Detect which cell encompasses the target text, then output its [x, y] center coordinate. 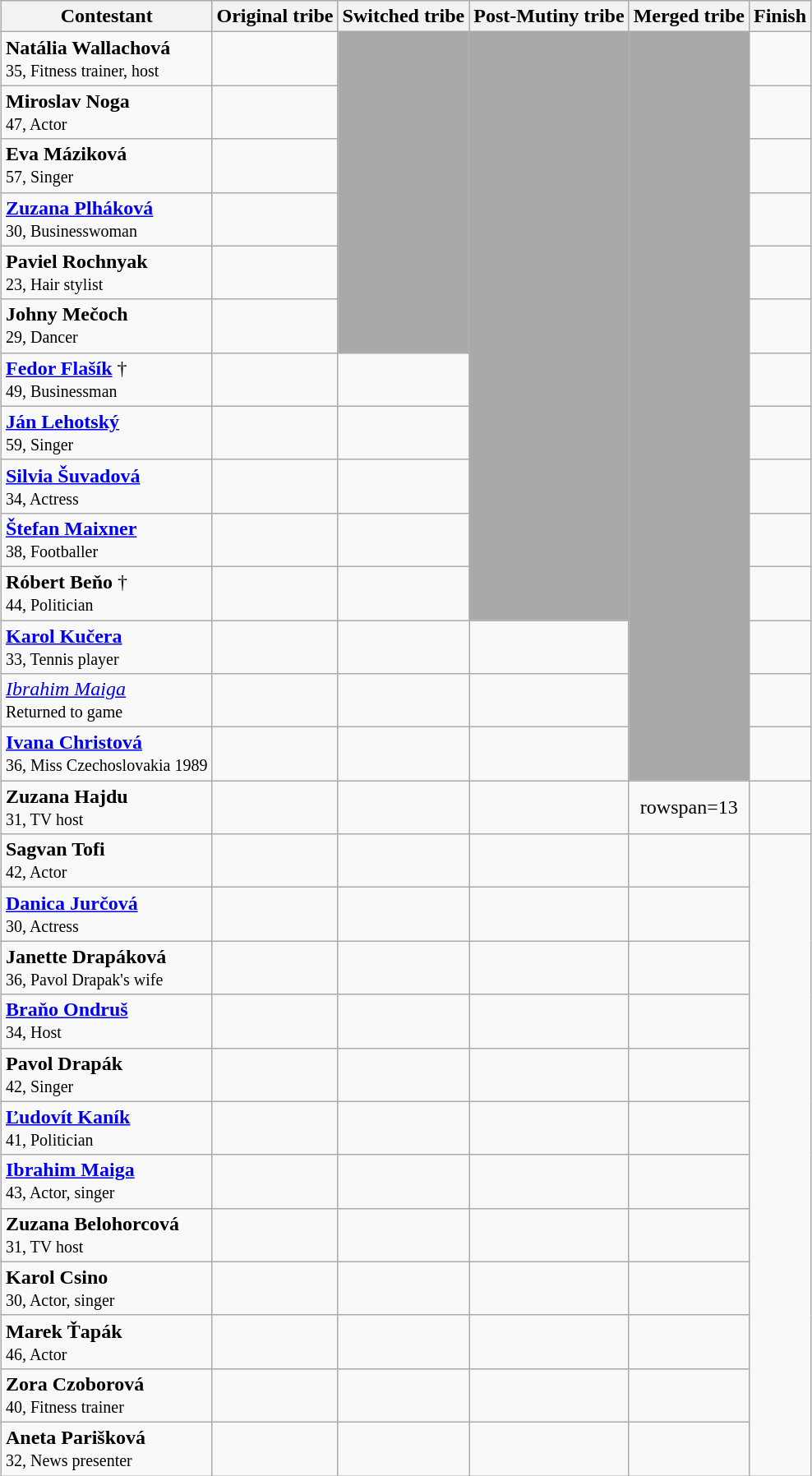
Karol Kučera33, Tennis player [106, 646]
Róbert Beňo †44, Politician [106, 593]
Paviel Rochnyak23, Hair stylist [106, 273]
Switched tribe [404, 16]
Original tribe [275, 16]
Merged tribe [689, 16]
Zora Czoborová40, Fitness trainer [106, 1395]
Johny Mečoch29, Dancer [106, 325]
Sagvan Tofi42, Actor [106, 861]
Štefan Maixner38, Footballer [106, 539]
Ivana Christová36, Miss Czechoslovakia 1989 [106, 754]
Post-Mutiny tribe [549, 16]
Ibrahim MaigaReturned to game [106, 700]
Finish [779, 16]
Silvia Šuvadová34, Actress [106, 487]
Karol Csino30, Actor, singer [106, 1289]
Ján Lehotský59, Singer [106, 432]
Ibrahim Maiga43, Actor, singer [106, 1182]
Marek Ťapák46, Actor [106, 1341]
Miroslav Noga47, Actor [106, 112]
Aneta Parišková32, News presenter [106, 1448]
Zuzana Plháková30, Businesswoman [106, 219]
Janette Drapáková36, Pavol Drapak's wife [106, 968]
Zuzana Hajdu31, TV host [106, 807]
Braňo Ondruš34, Host [106, 1021]
Danica Jurčová30, Actress [106, 914]
Natália Wallachová35, Fitness trainer, host [106, 59]
Pavol Drapák42, Singer [106, 1075]
Contestant [106, 16]
Ľudovít Kaník41, Politician [106, 1128]
Fedor Flašík †49, Businessman [106, 380]
rowspan=13 [689, 807]
Eva Máziková57, Singer [106, 166]
Zuzana Belohorcová31, TV host [106, 1234]
